Capture the cell that displays the provided text and extract its [x, y] central coordinate. 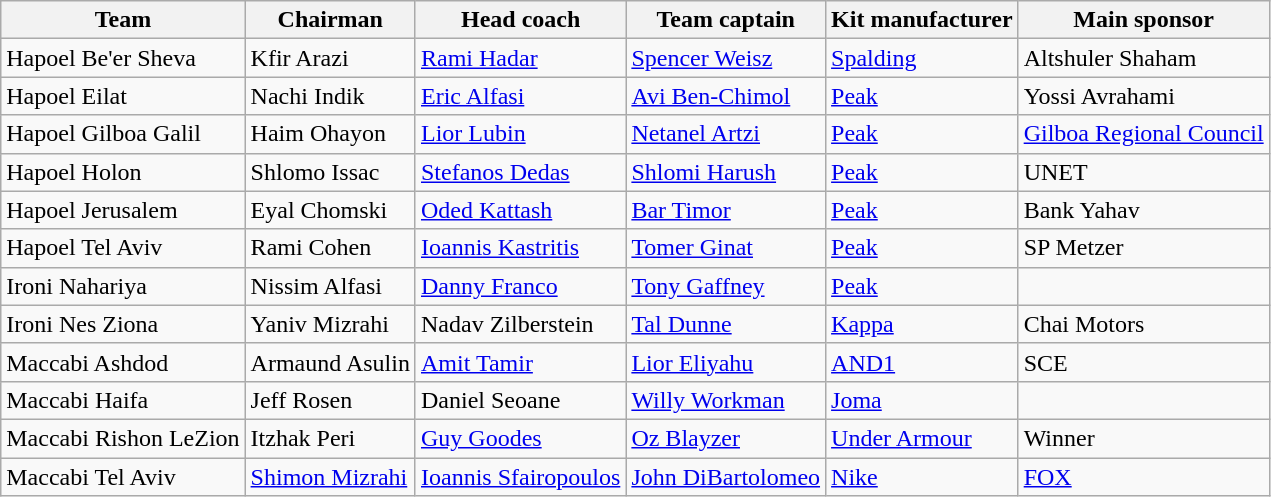
Rami Cohen [330, 248]
Spalding [922, 58]
Stefanos Dedas [520, 172]
Gilboa Regional Council [1144, 134]
Hapoel Eilat [123, 96]
Main sponsor [1144, 20]
Hapoel Gilboa Galil [123, 134]
Team [123, 20]
Danny Franco [520, 286]
Nike [922, 477]
FOX [1144, 477]
Guy Goodes [520, 438]
Maccabi Haifa [123, 400]
Jeff Rosen [330, 400]
Tal Dunne [726, 324]
Lior Lubin [520, 134]
AND1 [922, 362]
Hapoel Be'er Sheva [123, 58]
Oded Kattash [520, 210]
Shlomi Harush [726, 172]
Team captain [726, 20]
Netanel Artzi [726, 134]
Spencer Weisz [726, 58]
Maccabi Rishon LeZion [123, 438]
Ioannis Sfairopoulos [520, 477]
Hapoel Jerusalem [123, 210]
Kfir Arazi [330, 58]
Bar Timor [726, 210]
SCE [1144, 362]
Joma [922, 400]
Nissim Alfasi [330, 286]
UNET [1144, 172]
Chairman [330, 20]
Yaniv Mizrahi [330, 324]
Daniel Seoane [520, 400]
Oz Blayzer [726, 438]
Armaund Asulin [330, 362]
Head coach [520, 20]
Chai Motors [1144, 324]
Tony Gaffney [726, 286]
Avi Ben-Chimol [726, 96]
Winner [1144, 438]
Lior Eliyahu [726, 362]
Amit Tamir [520, 362]
Nachi Indik [330, 96]
Bank Yahav [1144, 210]
Nadav Zilberstein [520, 324]
Rami Hadar [520, 58]
Willy Workman [726, 400]
Under Armour [922, 438]
Tomer Ginat [726, 248]
Yossi Avrahami [1144, 96]
Ironi Nahariya [123, 286]
Ioannis Kastritis [520, 248]
Shlomo Issac [330, 172]
Maccabi Ashdod [123, 362]
Eric Alfasi [520, 96]
Altshuler Shaham [1144, 58]
Itzhak Peri [330, 438]
Kit manufacturer [922, 20]
Hapoel Tel Aviv [123, 248]
Maccabi Tel Aviv [123, 477]
Eyal Chomski [330, 210]
Hapoel Holon [123, 172]
SP Metzer [1144, 248]
Shimon Mizrahi [330, 477]
Ironi Nes Ziona [123, 324]
John DiBartolomeo [726, 477]
Kappa [922, 324]
Haim Ohayon [330, 134]
